Output the [X, Y] coordinate of the center of the cell containing the given text.  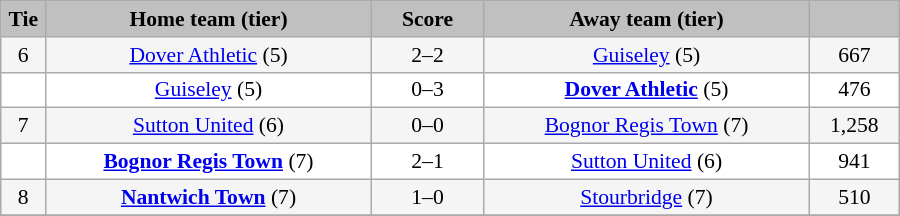
941 [854, 162]
0–0 [427, 126]
Away team (tier) [647, 19]
8 [24, 197]
Home team (tier) [209, 19]
510 [854, 197]
2–1 [427, 162]
Score [427, 19]
Tie [24, 19]
0–3 [427, 90]
2–2 [427, 55]
1,258 [854, 126]
667 [854, 55]
Stourbridge (7) [647, 197]
Nantwich Town (7) [209, 197]
1–0 [427, 197]
7 [24, 126]
6 [24, 55]
476 [854, 90]
